Locate the cell with the specified text and output its (X, Y) center coordinate. 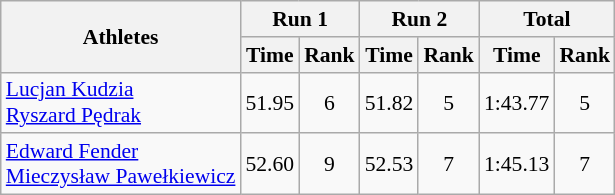
6 (330, 102)
Run 1 (300, 19)
Total (547, 19)
Edward FenderMieczysław Pawełkiewicz (121, 164)
Lucjan KudziaRyszard Pędrak (121, 102)
Run 2 (420, 19)
1:45.13 (516, 164)
52.60 (270, 164)
52.53 (390, 164)
9 (330, 164)
Athletes (121, 36)
51.82 (390, 102)
51.95 (270, 102)
1:43.77 (516, 102)
